Return the (X, Y) coordinate for the center point of the cell that contains the specified text.  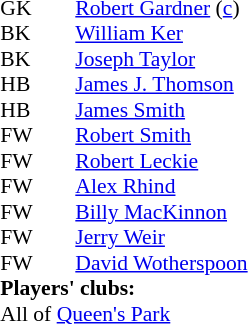
Players' clubs: (124, 289)
David Wotherspoon (161, 263)
Joseph Taylor (161, 59)
Alex Rhind (161, 187)
William Ker (161, 33)
Robert Smith (161, 135)
James J. Thomson (161, 85)
James Smith (161, 110)
Jerry Weir (161, 237)
Robert Leckie (161, 161)
Billy MacKinnon (161, 212)
